For the text-containing cell, return its midpoint in (x, y) coordinate format. 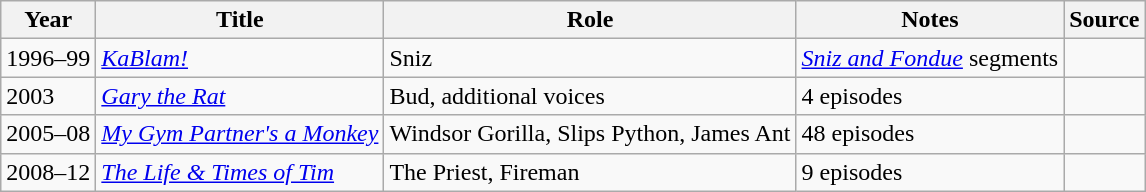
2003 (48, 96)
Source (1104, 20)
2008–12 (48, 172)
My Gym Partner's a Monkey (240, 134)
48 episodes (930, 134)
Windsor Gorilla, Slips Python, James Ant (590, 134)
1996–99 (48, 58)
Sniz (590, 58)
Sniz and Fondue segments (930, 58)
Year (48, 20)
Notes (930, 20)
Gary the Rat (240, 96)
KaBlam! (240, 58)
2005–08 (48, 134)
The Life & Times of Tim (240, 172)
Role (590, 20)
The Priest, Fireman (590, 172)
9 episodes (930, 172)
Bud, additional voices (590, 96)
Title (240, 20)
4 episodes (930, 96)
